Determine the [x, y] coordinate at the center of the cell enclosing the given text.  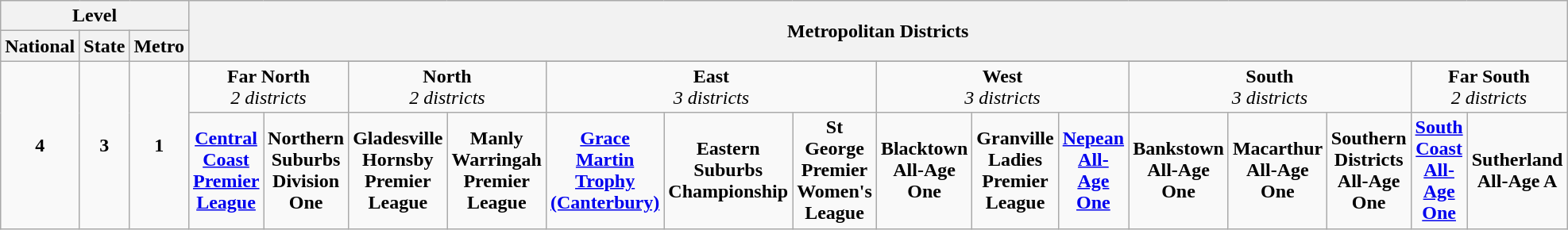
Granville Ladies Premier League [1015, 171]
National [40, 46]
3 [105, 144]
Eastern Suburbs Championship [728, 171]
Far North2 districts [268, 87]
1 [159, 144]
East3 districts [711, 87]
Bankstown All-Age One [1179, 171]
Far South2 districts [1489, 87]
North2 districts [448, 87]
Manly Warringah Premier League [496, 171]
Nepean All-Age One [1093, 171]
Grace Martin Trophy (Canterbury) [604, 171]
Macarthur All-Age One [1277, 171]
State [105, 46]
Sutherland All-Age A [1517, 171]
Central Coast Premier League [226, 171]
St George Premier Women's League [835, 171]
4 [40, 144]
Metropolitan Districts [878, 31]
Gladesville Hornsby Premier League [398, 171]
Level [95, 16]
Southern Districts All-Age One [1369, 171]
South3 districts [1269, 87]
Blacktown All-Age One [924, 171]
Northern Suburbs Division One [307, 171]
Metro [159, 46]
West3 districts [1002, 87]
South Coast All-Age One [1439, 171]
